Return the [x, y] coordinate for the center point of the cell that contains the specified text.  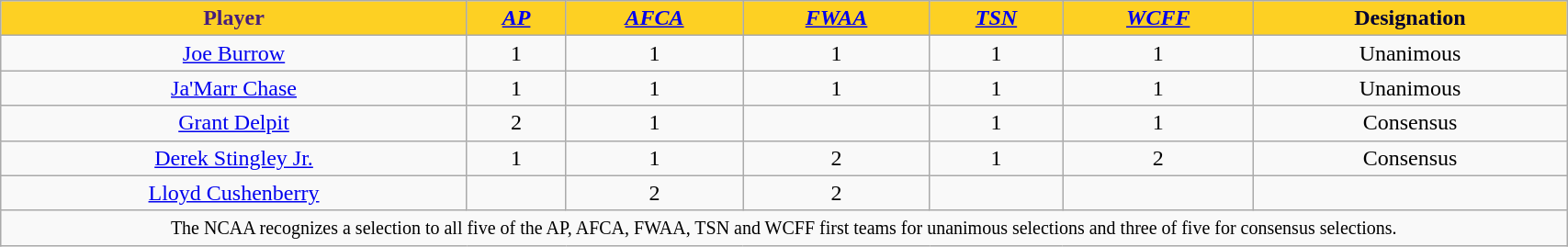
AFCA [654, 18]
AP [516, 18]
TSN [996, 18]
Derek Stingley Jr. [234, 158]
FWAA [836, 18]
Designation [1409, 18]
Lloyd Cushenberry [234, 193]
Joe Burrow [234, 53]
Player [234, 18]
WCFF [1157, 18]
Grant Delpit [234, 123]
Ja'Marr Chase [234, 88]
